Identify which cell holds the provided text, then report its [X, Y] central coordinate. 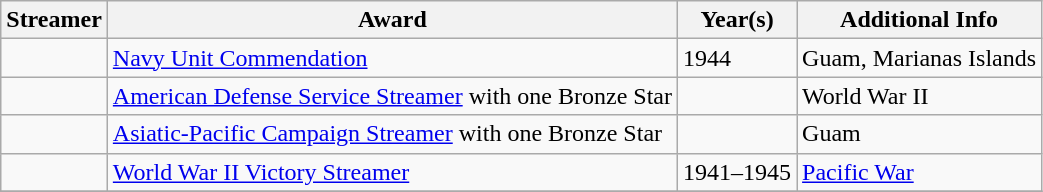
Pacific War [920, 172]
American Defense Service Streamer with one Bronze Star [392, 96]
Award [392, 20]
Streamer [54, 20]
Additional Info [920, 20]
World War II [920, 96]
Guam [920, 134]
Year(s) [738, 20]
World War II Victory Streamer [392, 172]
Navy Unit Commendation [392, 58]
1941–1945 [738, 172]
1944 [738, 58]
Guam, Marianas Islands [920, 58]
Asiatic-Pacific Campaign Streamer with one Bronze Star [392, 134]
